Detect which cell encompasses the target text, then output its [x, y] center coordinate. 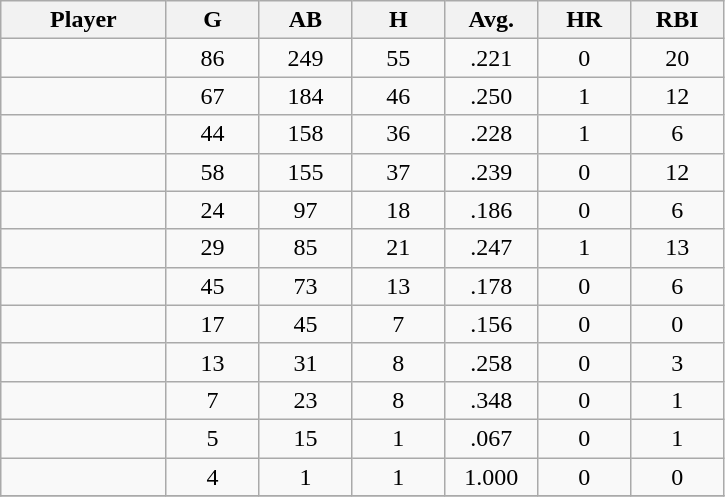
.186 [492, 210]
17 [212, 324]
G [212, 20]
58 [212, 172]
24 [212, 210]
RBI [678, 20]
20 [678, 58]
.250 [492, 96]
23 [306, 400]
1.000 [492, 477]
.247 [492, 248]
.228 [492, 134]
4 [212, 477]
97 [306, 210]
.221 [492, 58]
3 [678, 362]
Avg. [492, 20]
55 [398, 58]
5 [212, 438]
AB [306, 20]
158 [306, 134]
.156 [492, 324]
46 [398, 96]
73 [306, 286]
85 [306, 248]
44 [212, 134]
HR [584, 20]
31 [306, 362]
184 [306, 96]
249 [306, 58]
21 [398, 248]
.348 [492, 400]
H [398, 20]
.178 [492, 286]
67 [212, 96]
.239 [492, 172]
86 [212, 58]
29 [212, 248]
15 [306, 438]
36 [398, 134]
Player [84, 20]
.067 [492, 438]
155 [306, 172]
37 [398, 172]
18 [398, 210]
.258 [492, 362]
